Provide the [x, y] coordinate of the cell's center where the given text is located.  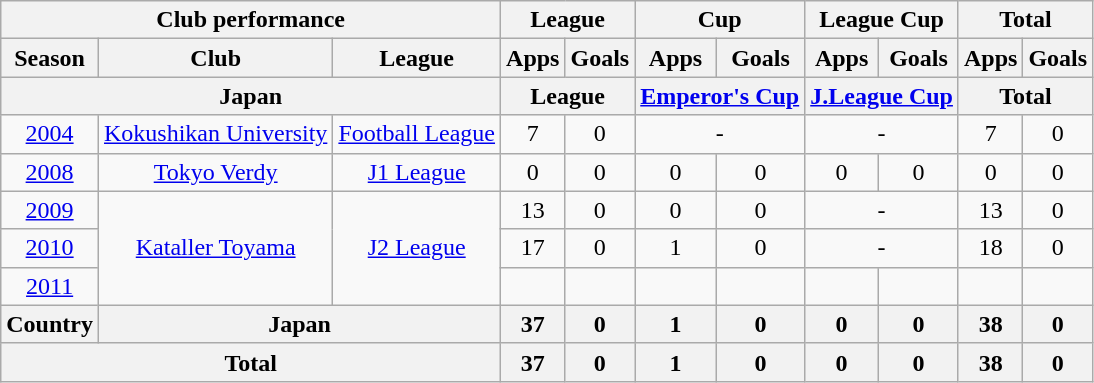
Tokyo Verdy [215, 172]
Club [215, 58]
17 [533, 248]
2010 [50, 248]
Kokushikan University [215, 134]
League Cup [882, 20]
J1 League [417, 172]
Club performance [251, 20]
2011 [50, 286]
Cup [720, 20]
2004 [50, 134]
2009 [50, 210]
18 [990, 248]
Football League [417, 134]
J.League Cup [882, 96]
J2 League [417, 248]
2008 [50, 172]
Country [50, 324]
Emperor's Cup [720, 96]
Season [50, 58]
Kataller Toyama [215, 248]
